Determine the (x, y) coordinate at the center of the cell enclosing the given text.  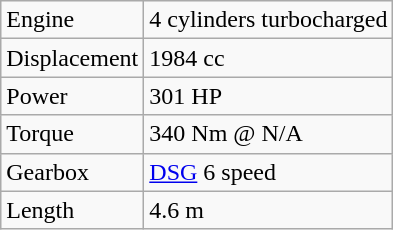
Power (72, 96)
340 Nm @ N/A (268, 134)
4.6 m (268, 210)
301 HP (268, 96)
Length (72, 210)
DSG 6 speed (268, 172)
4 cylinders turbocharged (268, 20)
1984 cc (268, 58)
Torque (72, 134)
Gearbox (72, 172)
Engine (72, 20)
Displacement (72, 58)
